Search for the cell housing the specified text and yield its [x, y] center coordinate. 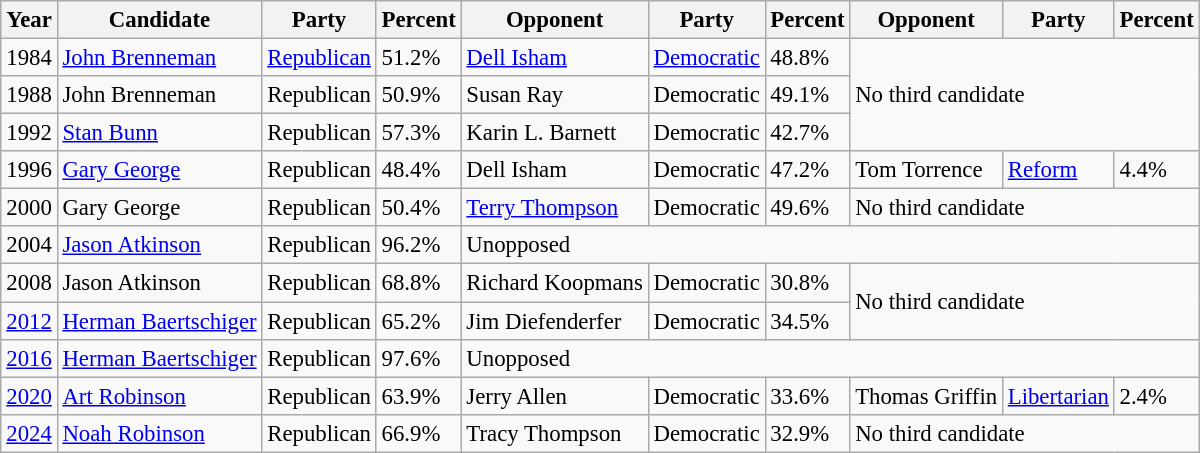
Reform [1058, 170]
50.4% [418, 208]
1988 [29, 95]
Year [29, 20]
2000 [29, 208]
49.1% [808, 95]
Thomas Griffin [926, 396]
4.4% [1156, 170]
57.3% [418, 133]
2004 [29, 245]
2016 [29, 358]
Tom Torrence [926, 170]
2024 [29, 433]
63.9% [418, 396]
48.4% [418, 170]
66.9% [418, 433]
Jim Diefenderfer [554, 321]
48.8% [808, 57]
1992 [29, 133]
96.2% [418, 245]
47.2% [808, 170]
1984 [29, 57]
Jerry Allen [554, 396]
32.9% [808, 433]
Libertarian [1058, 396]
30.8% [808, 283]
Noah Robinson [160, 433]
Richard Koopmans [554, 283]
Tracy Thompson [554, 433]
Susan Ray [554, 95]
Art Robinson [160, 396]
Candidate [160, 20]
42.7% [808, 133]
65.2% [418, 321]
34.5% [808, 321]
2008 [29, 283]
1996 [29, 170]
68.8% [418, 283]
2.4% [1156, 396]
49.6% [808, 208]
Karin L. Barnett [554, 133]
97.6% [418, 358]
Stan Bunn [160, 133]
51.2% [418, 57]
Terry Thompson [554, 208]
2020 [29, 396]
2012 [29, 321]
33.6% [808, 396]
50.9% [418, 95]
